Search for the cell housing the specified text and yield its [x, y] center coordinate. 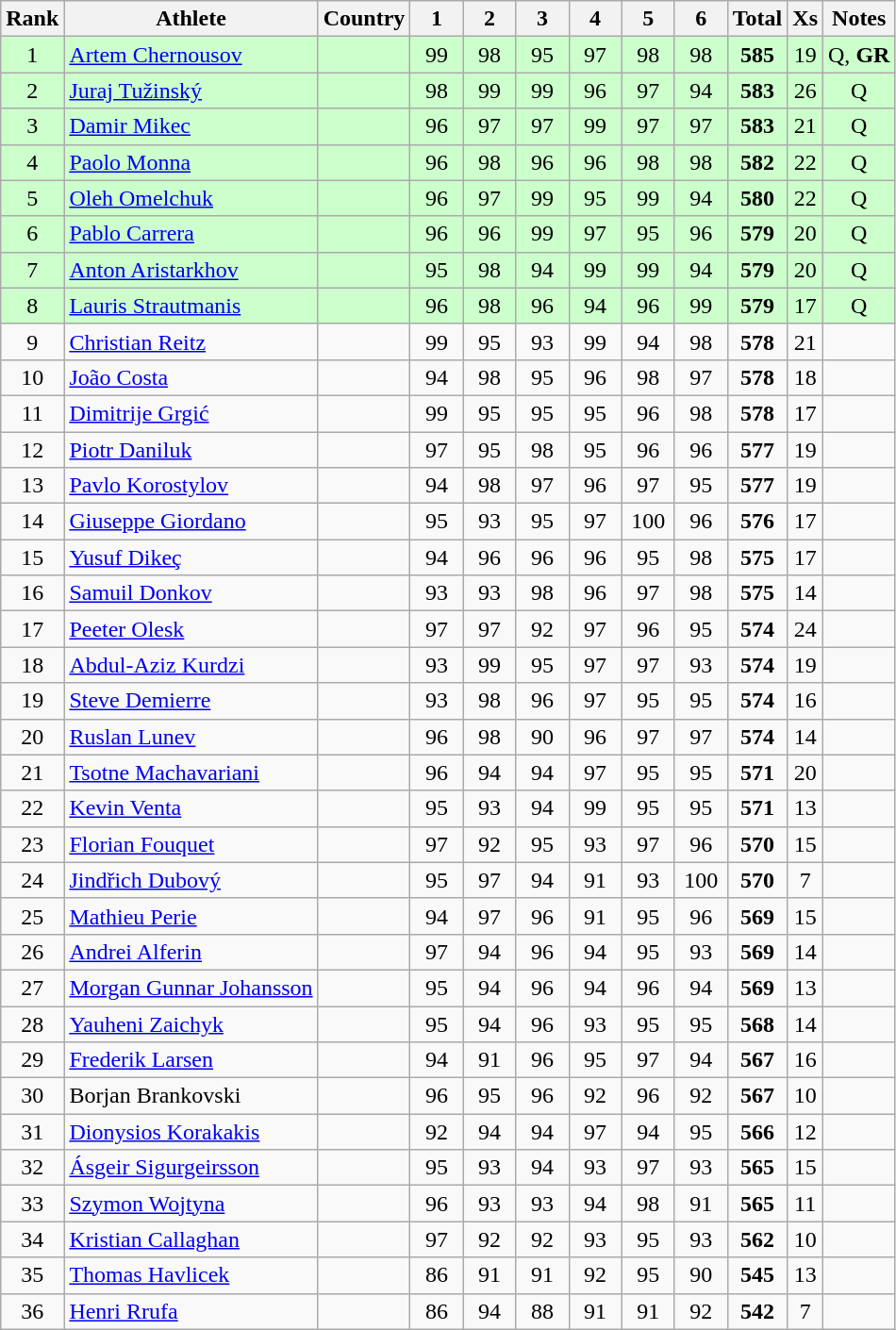
Paolo Monna [191, 162]
Ruslan Lunev [191, 737]
Juraj Tužinský [191, 91]
Henri Rrufa [191, 1311]
Pablo Carrera [191, 234]
28 [32, 1023]
Samuil Donkov [191, 593]
Peeter Olesk [191, 629]
Yusuf Dikeç [191, 557]
Yauheni Zaichyk [191, 1023]
Thomas Havlicek [191, 1275]
Tsotne Machavariani [191, 773]
25 [32, 916]
35 [32, 1275]
Damir Mikec [191, 126]
Jindřich Dubový [191, 880]
582 [757, 162]
585 [757, 55]
Kevin Venta [191, 808]
Frederik Larsen [191, 1060]
Dimitrije Grgić [191, 413]
32 [32, 1168]
576 [757, 522]
Borjan Brankovski [191, 1096]
Christian Reitz [191, 341]
Ásgeir Sigurgeirsson [191, 1168]
Andrei Alferin [191, 952]
Dionysios Korakakis [191, 1132]
João Costa [191, 377]
Florian Fouquet [191, 844]
Anton Aristarkhov [191, 270]
Kristian Callaghan [191, 1239]
Notes [859, 19]
29 [32, 1060]
Abdul-Aziz Kurdzi [191, 665]
562 [757, 1239]
Morgan Gunnar Johansson [191, 988]
542 [757, 1311]
9 [32, 341]
30 [32, 1096]
Artem Chernousov [191, 55]
31 [32, 1132]
Pavlo Korostylov [191, 486]
36 [32, 1311]
580 [757, 198]
566 [757, 1132]
Lauris Strautmanis [191, 306]
Oleh Omelchuk [191, 198]
88 [542, 1311]
34 [32, 1239]
Country [364, 19]
Xs [805, 19]
Steve Demierre [191, 701]
Athlete [191, 19]
Piotr Daniluk [191, 450]
27 [32, 988]
Total [757, 19]
Mathieu Perie [191, 916]
8 [32, 306]
Rank [32, 19]
23 [32, 844]
Giuseppe Giordano [191, 522]
33 [32, 1204]
Szymon Wojtyna [191, 1204]
Q, GR [859, 55]
568 [757, 1023]
545 [757, 1275]
